Determine the [x, y] coordinate at the center of the cell enclosing the given text.  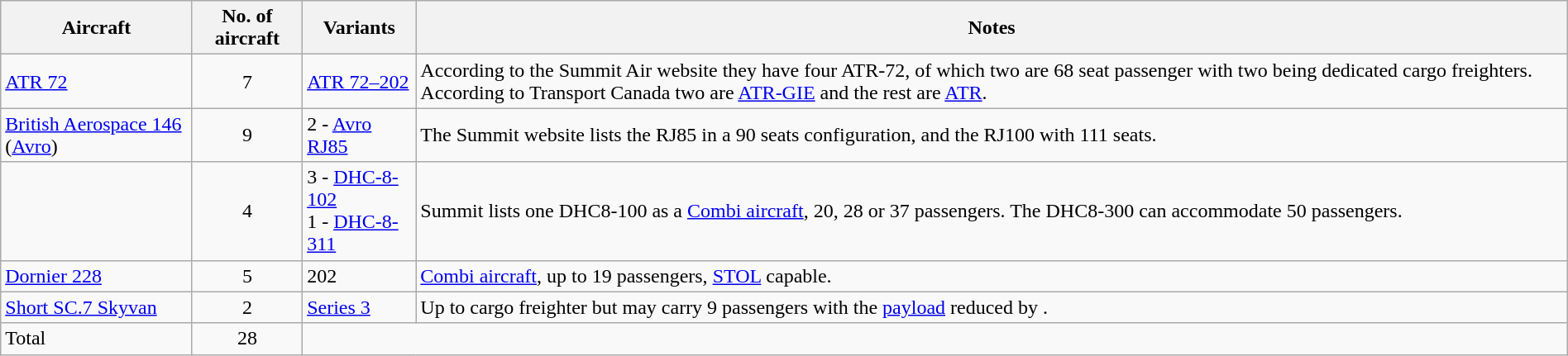
ATR 72 [96, 81]
Total [96, 339]
202 [359, 276]
Up to cargo freighter but may carry 9 passengers with the payload reduced by . [992, 307]
9 [246, 135]
Summit lists one DHC8-100 as a Combi aircraft, 20, 28 or 37 passengers. The DHC8-300 can accommodate 50 passengers. [992, 211]
28 [246, 339]
7 [246, 81]
Aircraft [96, 28]
Short SC.7 Skyvan [96, 307]
Notes [992, 28]
No. of aircraft [246, 28]
British Aerospace 146 (Avro) [96, 135]
3 - DHC-8-1021 - DHC-8-311 [359, 211]
Variants [359, 28]
2 [246, 307]
Dornier 228 [96, 276]
2 - Avro RJ85 [359, 135]
ATR 72–202 [359, 81]
The Summit website lists the RJ85 in a 90 seats configuration, and the RJ100 with 111 seats. [992, 135]
Series 3 [359, 307]
5 [246, 276]
Combi aircraft, up to 19 passengers, STOL capable. [992, 276]
4 [246, 211]
